Search for the cell housing the specified text and yield its (X, Y) center coordinate. 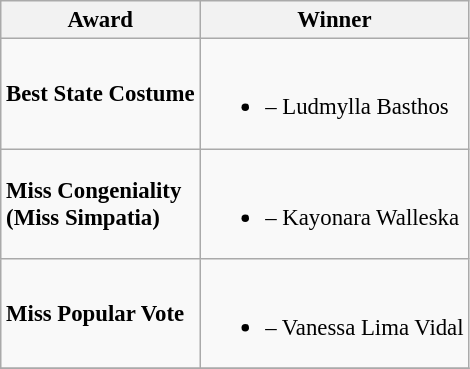
Miss Popular Vote (100, 314)
– Ludmylla Basthos (334, 94)
Award (100, 20)
Miss Congeniality(Miss Simpatia) (100, 204)
Winner (334, 20)
– Vanessa Lima Vidal (334, 314)
Best State Costume (100, 94)
– Kayonara Walleska (334, 204)
